Locate the cell with the specified text and output its [x, y] center coordinate. 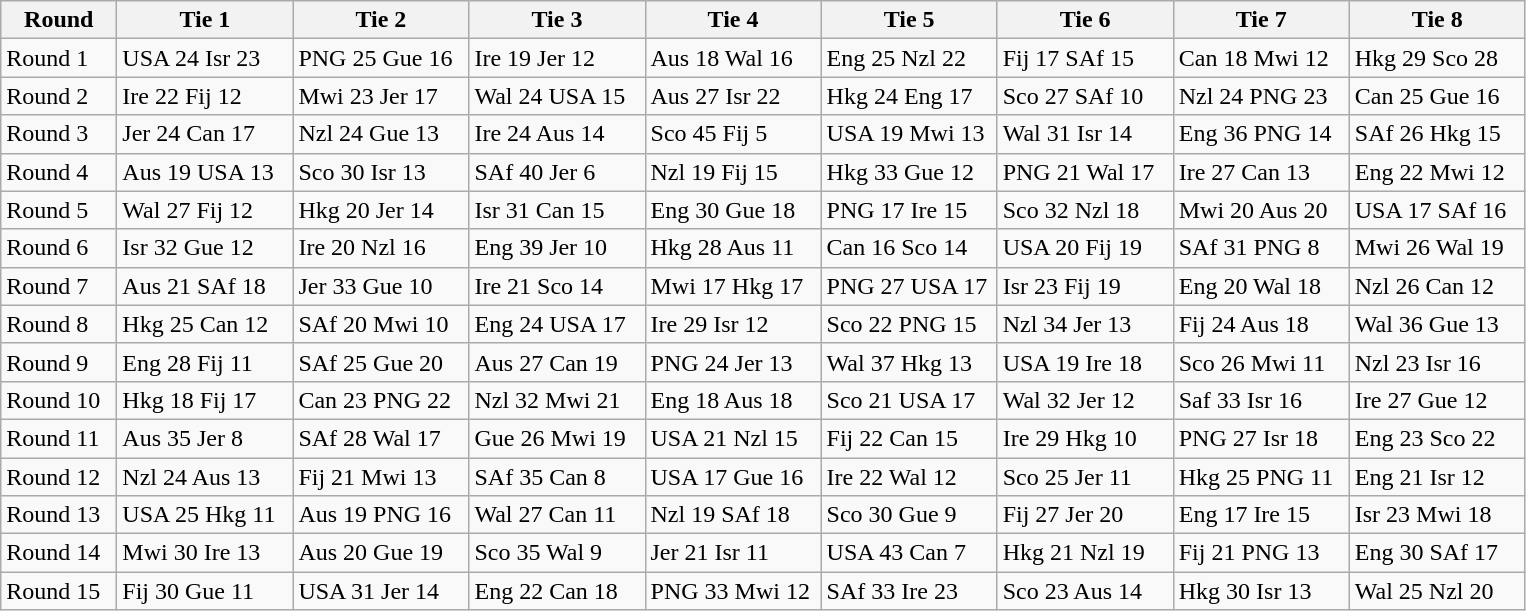
Eng 28 Fij 11 [205, 362]
SAf 28 Wal 17 [381, 438]
Wal 27 Can 11 [557, 515]
Sco 23 Aus 14 [1085, 591]
Wal 37 Hkg 13 [909, 362]
USA 43 Can 7 [909, 553]
Hkg 21 Nzl 19 [1085, 553]
Fij 24 Aus 18 [1261, 324]
Sco 45 Fij 5 [733, 134]
PNG 27 Isr 18 [1261, 438]
Round 2 [59, 96]
SAf 40 Jer 6 [557, 172]
Nzl 34 Jer 13 [1085, 324]
SAf 31 PNG 8 [1261, 248]
Nzl 24 Gue 13 [381, 134]
Nzl 32 Mwi 21 [557, 400]
Nzl 23 Isr 16 [1437, 362]
Aus 35 Jer 8 [205, 438]
SAf 25 Gue 20 [381, 362]
Tie 8 [1437, 20]
Ire 22 Wal 12 [909, 477]
Ire 27 Gue 12 [1437, 400]
USA 31 Jer 14 [381, 591]
Aus 18 Wal 16 [733, 58]
Tie 6 [1085, 20]
Eng 30 Gue 18 [733, 210]
Mwi 30 Ire 13 [205, 553]
Nzl 26 Can 12 [1437, 286]
Eng 17 Ire 15 [1261, 515]
PNG 27 USA 17 [909, 286]
USA 20 Fij 19 [1085, 248]
Eng 22 Can 18 [557, 591]
Jer 33 Gue 10 [381, 286]
Hkg 24 Eng 17 [909, 96]
Aus 20 Gue 19 [381, 553]
Nzl 24 PNG 23 [1261, 96]
Hkg 18 Fij 17 [205, 400]
Round 12 [59, 477]
Isr 32 Gue 12 [205, 248]
Aus 27 Can 19 [557, 362]
Hkg 25 PNG 11 [1261, 477]
Wal 36 Gue 13 [1437, 324]
Sco 30 Isr 13 [381, 172]
Can 25 Gue 16 [1437, 96]
Sco 30 Gue 9 [909, 515]
SAf 20 Mwi 10 [381, 324]
Fij 17 SAf 15 [1085, 58]
Mwi 17 Hkg 17 [733, 286]
Hkg 28 Aus 11 [733, 248]
Round 10 [59, 400]
PNG 25 Gue 16 [381, 58]
Tie 7 [1261, 20]
Can 18 Mwi 12 [1261, 58]
Fij 21 PNG 13 [1261, 553]
Eng 22 Mwi 12 [1437, 172]
Ire 19 Jer 12 [557, 58]
Nzl 24 Aus 13 [205, 477]
Tie 4 [733, 20]
Eng 20 Wal 18 [1261, 286]
Wal 31 Isr 14 [1085, 134]
Hkg 29 Sco 28 [1437, 58]
Round 14 [59, 553]
SAf 35 Can 8 [557, 477]
Eng 23 Sco 22 [1437, 438]
Tie 2 [381, 20]
Isr 23 Mwi 18 [1437, 515]
Ire 21 Sco 14 [557, 286]
Can 16 Sco 14 [909, 248]
Fij 27 Jer 20 [1085, 515]
Hkg 33 Gue 12 [909, 172]
Wal 24 USA 15 [557, 96]
Ire 29 Hkg 10 [1085, 438]
Round 9 [59, 362]
Isr 23 Fij 19 [1085, 286]
Mwi 23 Jer 17 [381, 96]
Eng 18 Aus 18 [733, 400]
Tie 5 [909, 20]
Sco 21 USA 17 [909, 400]
Round 6 [59, 248]
Round 4 [59, 172]
Sco 32 Nzl 18 [1085, 210]
Ire 29 Isr 12 [733, 324]
Jer 24 Can 17 [205, 134]
Sco 27 SAf 10 [1085, 96]
Can 23 PNG 22 [381, 400]
PNG 24 Jer 13 [733, 362]
Tie 1 [205, 20]
Ire 20 Nzl 16 [381, 248]
PNG 21 Wal 17 [1085, 172]
Round 15 [59, 591]
Hkg 25 Can 12 [205, 324]
Ire 27 Can 13 [1261, 172]
Saf 33 Isr 16 [1261, 400]
Nzl 19 Fij 15 [733, 172]
Fij 30 Gue 11 [205, 591]
Aus 19 PNG 16 [381, 515]
Eng 21 Isr 12 [1437, 477]
Round 5 [59, 210]
USA 17 Gue 16 [733, 477]
Sco 26 Mwi 11 [1261, 362]
Sco 22 PNG 15 [909, 324]
Wal 25 Nzl 20 [1437, 591]
USA 19 Mwi 13 [909, 134]
SAf 33 Ire 23 [909, 591]
USA 21 Nzl 15 [733, 438]
USA 17 SAf 16 [1437, 210]
Ire 22 Fij 12 [205, 96]
USA 25 Hkg 11 [205, 515]
Mwi 26 Wal 19 [1437, 248]
USA 24 Isr 23 [205, 58]
USA 19 Ire 18 [1085, 362]
Round 8 [59, 324]
Aus 19 USA 13 [205, 172]
Sco 35 Wal 9 [557, 553]
Eng 30 SAf 17 [1437, 553]
Aus 27 Isr 22 [733, 96]
Ire 24 Aus 14 [557, 134]
Isr 31 Can 15 [557, 210]
Eng 25 Nzl 22 [909, 58]
Round 1 [59, 58]
Mwi 20 Aus 20 [1261, 210]
Sco 25 Jer 11 [1085, 477]
Wal 27 Fij 12 [205, 210]
Eng 24 USA 17 [557, 324]
PNG 33 Mwi 12 [733, 591]
Round [59, 20]
Fij 22 Can 15 [909, 438]
Round 7 [59, 286]
SAf 26 Hkg 15 [1437, 134]
PNG 17 Ire 15 [909, 210]
Wal 32 Jer 12 [1085, 400]
Hkg 30 Isr 13 [1261, 591]
Hkg 20 Jer 14 [381, 210]
Gue 26 Mwi 19 [557, 438]
Round 3 [59, 134]
Eng 39 Jer 10 [557, 248]
Jer 21 Isr 11 [733, 553]
Nzl 19 SAf 18 [733, 515]
Eng 36 PNG 14 [1261, 134]
Aus 21 SAf 18 [205, 286]
Fij 21 Mwi 13 [381, 477]
Round 13 [59, 515]
Tie 3 [557, 20]
Round 11 [59, 438]
